Capture the cell that displays the provided text and extract its (x, y) central coordinate. 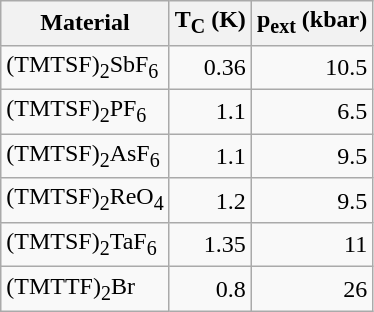
0.8 (210, 289)
(TMTSF)2ReO4 (85, 200)
1.35 (210, 244)
6.5 (312, 111)
(TMTTF)2Br (85, 289)
(TMTSF)2TaF6 (85, 244)
11 (312, 244)
1.2 (210, 200)
10.5 (312, 67)
TC (K) (210, 23)
(TMTSF)2SbF6 (85, 67)
Material (85, 23)
0.36 (210, 67)
(TMTSF)2AsF6 (85, 156)
26 (312, 289)
pext (kbar) (312, 23)
(TMTSF)2PF6 (85, 111)
